Extract the (X, Y) coordinate from the center of the cell holding the provided text.  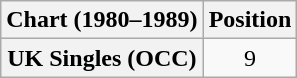
9 (250, 58)
UK Singles (OCC) (102, 58)
Position (250, 20)
Chart (1980–1989) (102, 20)
